Output the (x, y) coordinate of the center of the cell containing the given text.  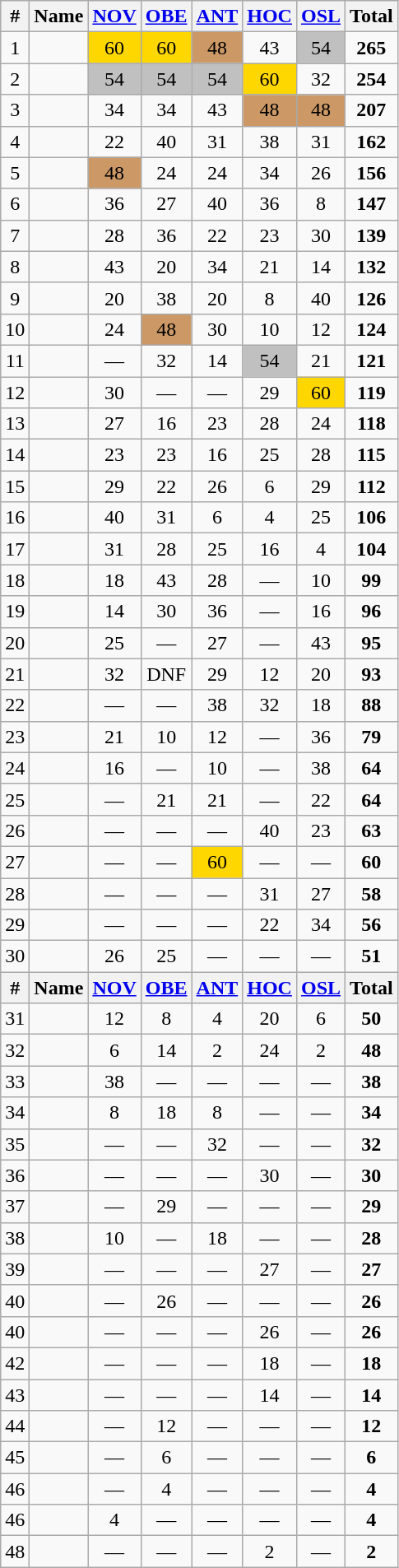
1 (15, 48)
33 (15, 1082)
93 (372, 674)
9 (15, 298)
39 (15, 1269)
156 (372, 173)
115 (372, 455)
95 (372, 643)
126 (372, 298)
106 (372, 518)
51 (372, 956)
19 (15, 612)
96 (372, 612)
147 (372, 204)
119 (372, 393)
121 (372, 361)
104 (372, 549)
139 (372, 235)
265 (372, 48)
37 (15, 1207)
132 (372, 267)
15 (15, 486)
124 (372, 329)
254 (372, 79)
112 (372, 486)
7 (15, 235)
88 (372, 705)
207 (372, 110)
3 (15, 110)
118 (372, 424)
162 (372, 142)
45 (15, 1458)
35 (15, 1144)
44 (15, 1426)
13 (15, 424)
58 (372, 893)
99 (372, 580)
DNF (166, 674)
17 (15, 549)
79 (372, 737)
42 (15, 1363)
5 (15, 173)
56 (372, 925)
50 (372, 1019)
63 (372, 831)
11 (15, 361)
